Determine the [X, Y] coordinate at the center of the cell enclosing the given text.  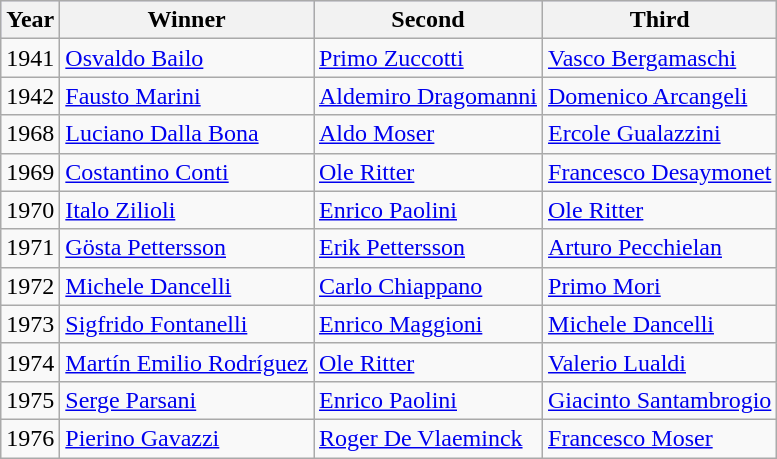
Primo Zuccotti [428, 58]
Enrico Maggioni [428, 324]
1971 [30, 248]
Valerio Lualdi [660, 362]
Aldemiro Dragomanni [428, 96]
Francesco Desaymonet [660, 172]
Francesco Moser [660, 438]
Aldo Moser [428, 134]
Osvaldo Bailo [187, 58]
Gösta Pettersson [187, 248]
Erik Pettersson [428, 248]
Primo Mori [660, 286]
Serge Parsani [187, 400]
Ercole Gualazzini [660, 134]
1942 [30, 96]
Vasco Bergamaschi [660, 58]
Third [660, 20]
1970 [30, 210]
Costantino Conti [187, 172]
Winner [187, 20]
1974 [30, 362]
1975 [30, 400]
Arturo Pecchielan [660, 248]
Fausto Marini [187, 96]
Martín Emilio Rodríguez [187, 362]
1968 [30, 134]
Pierino Gavazzi [187, 438]
Domenico Arcangeli [660, 96]
1973 [30, 324]
Year [30, 20]
Carlo Chiappano [428, 286]
1941 [30, 58]
Roger De Vlaeminck [428, 438]
Sigfrido Fontanelli [187, 324]
1976 [30, 438]
Giacinto Santambrogio [660, 400]
Italo Zilioli [187, 210]
1972 [30, 286]
1969 [30, 172]
Luciano Dalla Bona [187, 134]
Second [428, 20]
